Output the (X, Y) coordinate of the center of the cell containing the given text.  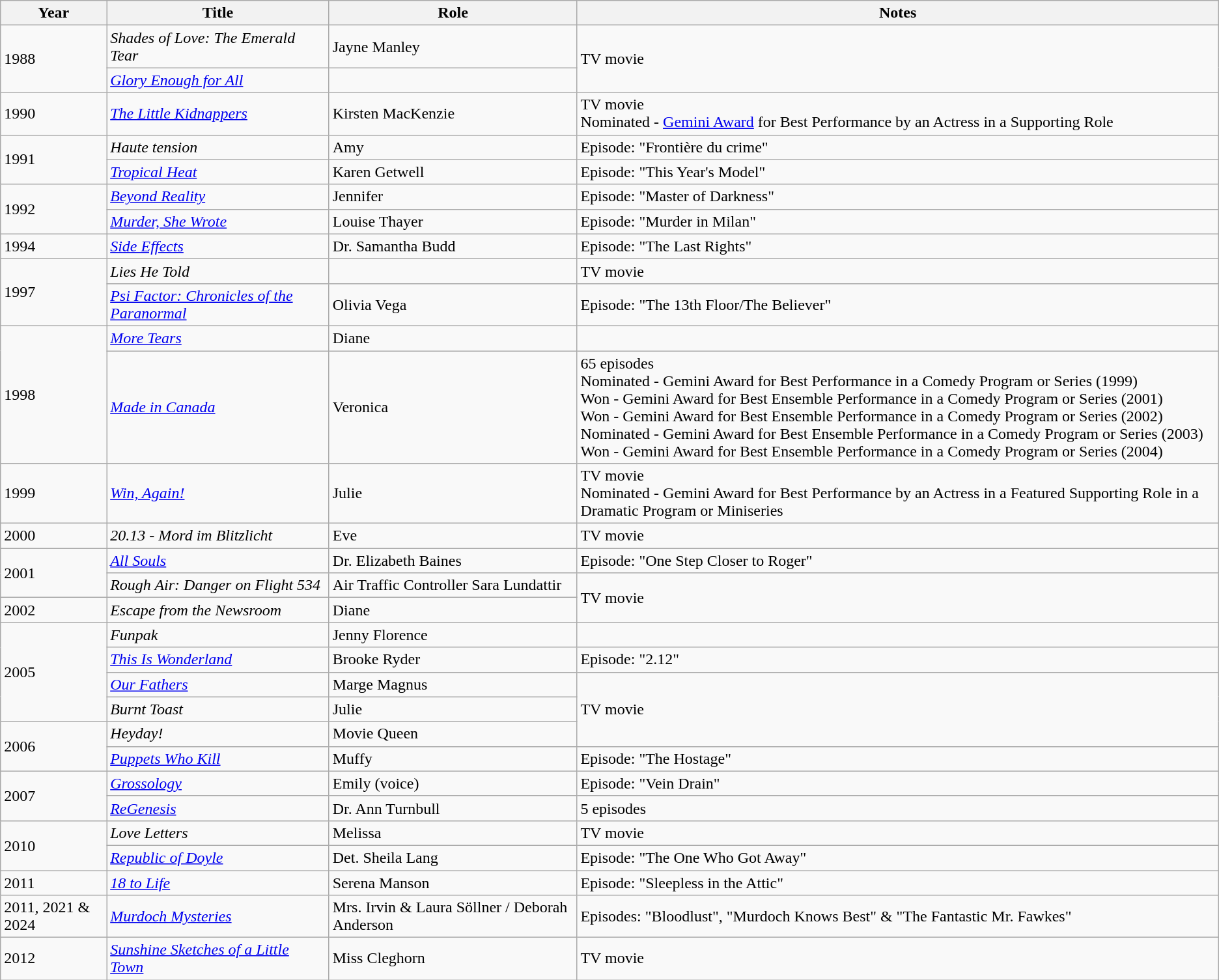
Emily (voice) (453, 783)
Haute tension (218, 147)
2011, 2021 & 2024 (53, 917)
Episode: "Vein Drain" (897, 783)
Jenny Florence (453, 635)
2011 (53, 882)
Episodes: "Bloodlust", "Murdoch Knows Best" & "The Fantastic Mr. Fawkes" (897, 917)
Episode: "2.12" (897, 660)
Murder, She Wrote (218, 221)
Role (453, 13)
2001 (53, 573)
Title (218, 13)
Movie Queen (453, 734)
Shades of Love: The Emerald Tear (218, 47)
Olivia Vega (453, 305)
2010 (53, 845)
Notes (897, 13)
Lies He Told (218, 271)
2000 (53, 536)
Jennifer (453, 197)
Eve (453, 536)
Det. Sheila Lang (453, 858)
Episode: "This Year's Model" (897, 172)
20.13 - Mord im Blitzlicht (218, 536)
Republic of Doyle (218, 858)
Episode: "Murder in Milan" (897, 221)
Burnt Toast (218, 709)
Episode: "One Step Closer to Roger" (897, 561)
2002 (53, 610)
Dr. Elizabeth Baines (453, 561)
Made in Canada (218, 406)
Episode: "The Hostage" (897, 759)
5 episodes (897, 808)
Murdoch Mysteries (218, 917)
Win, Again! (218, 494)
Mrs. Irvin & Laura Söllner / Deborah Anderson (453, 917)
Funpak (218, 635)
Muffy (453, 759)
More Tears (218, 338)
Love Letters (218, 833)
Tropical Heat (218, 172)
Kirsten MacKenzie (453, 113)
Glory Enough for All (218, 80)
Jayne Manley (453, 47)
Air Traffic Controller Sara Lundattir (453, 585)
Louise Thayer (453, 221)
1990 (53, 113)
Karen Getwell (453, 172)
2012 (53, 959)
Dr. Ann Turnbull (453, 808)
Puppets Who Kill (218, 759)
1997 (53, 292)
2006 (53, 746)
All Souls (218, 561)
Episode: "Master of Darkness" (897, 197)
Brooke Ryder (453, 660)
1998 (53, 395)
ReGenesis (218, 808)
Psi Factor: Chronicles of the Paranormal (218, 305)
Dr. Samantha Budd (453, 246)
Melissa (453, 833)
Miss Cleghorn (453, 959)
Episode: "Sleepless in the Attic" (897, 882)
Episode: "The Last Rights" (897, 246)
Beyond Reality (218, 197)
Amy (453, 147)
Marge Magnus (453, 684)
TV movieNominated - Gemini Award for Best Performance by an Actress in a Supporting Role (897, 113)
Side Effects (218, 246)
1991 (53, 160)
2007 (53, 796)
Sunshine Sketches of a Little Town (218, 959)
Episode: "The One Who Got Away" (897, 858)
Grossology (218, 783)
Episode: "Frontière du crime" (897, 147)
18 to Life (218, 882)
Episode: "The 13th Floor/The Believer" (897, 305)
1994 (53, 246)
The Little Kidnappers (218, 113)
Our Fathers (218, 684)
2005 (53, 672)
TV movieNominated - Gemini Award for Best Performance by an Actress in a Featured Supporting Role in a Dramatic Program or Miniseries (897, 494)
This Is Wonderland (218, 660)
1999 (53, 494)
Year (53, 13)
Rough Air: Danger on Flight 534 (218, 585)
Escape from the Newsroom (218, 610)
Veronica (453, 406)
1988 (53, 59)
1992 (53, 209)
Heyday! (218, 734)
Serena Manson (453, 882)
